Find where the given text appears and provide that cell's center as [X, Y] coordinate. 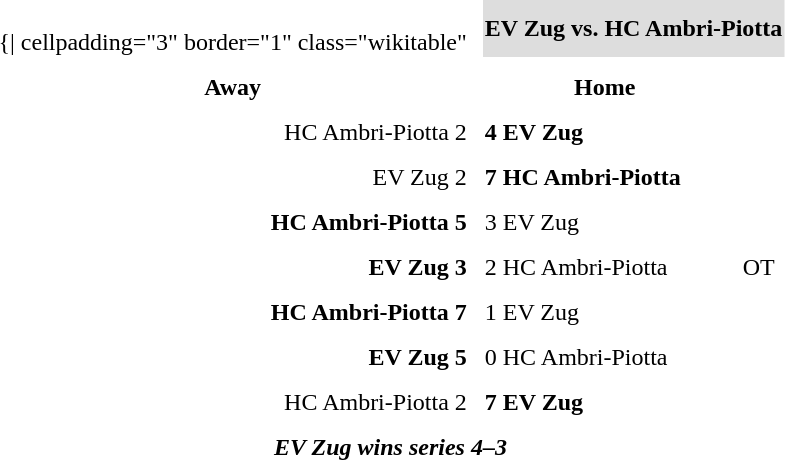
4 EV Zug [604, 132]
OT [762, 267]
1 EV Zug [604, 312]
7 HC Ambri-Piotta [604, 177]
7 EV Zug [604, 402]
3 EV Zug [604, 222]
EV Zug vs. HC Ambri-Piotta [634, 28]
Home [604, 87]
0 HC Ambri-Piotta [604, 357]
2 HC Ambri-Piotta [604, 267]
